For the text-containing cell, return its midpoint in [X, Y] coordinate format. 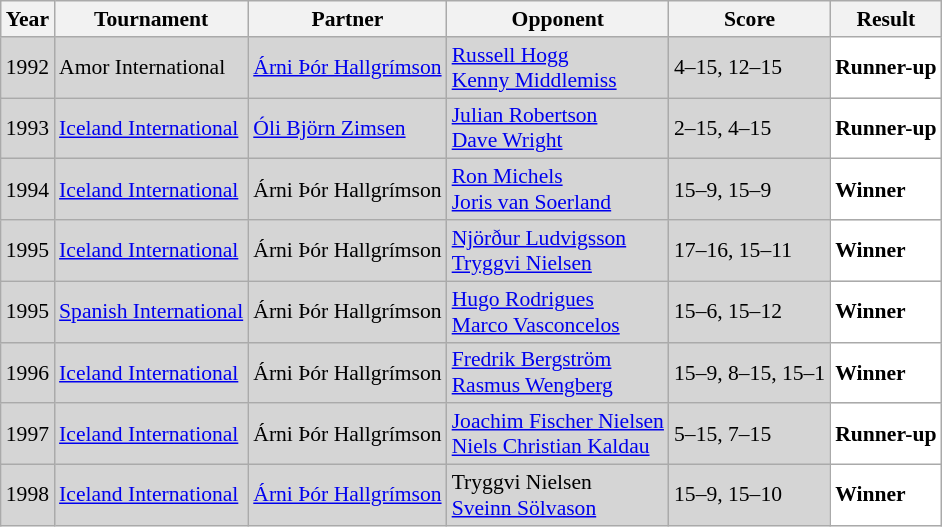
5–15, 7–15 [750, 434]
15–6, 15–12 [750, 312]
Score [750, 19]
Joachim Fischer Nielsen Niels Christian Kaldau [558, 434]
Julian Robertson Dave Wright [558, 128]
Result [886, 19]
Tournament [151, 19]
4–15, 12–15 [750, 68]
Russell Hogg Kenny Middlemiss [558, 68]
1993 [28, 128]
Óli Björn Zimsen [347, 128]
Amor International [151, 68]
Fredrik Bergström Rasmus Wengberg [558, 372]
Hugo Rodrigues Marco Vasconcelos [558, 312]
1998 [28, 496]
Tryggvi Nielsen Sveinn Sölvason [558, 496]
Njörður Ludvigsson Tryggvi Nielsen [558, 250]
1996 [28, 372]
2–15, 4–15 [750, 128]
Year [28, 19]
17–16, 15–11 [750, 250]
1992 [28, 68]
15–9, 8–15, 15–1 [750, 372]
15–9, 15–10 [750, 496]
1994 [28, 190]
Partner [347, 19]
1997 [28, 434]
Spanish International [151, 312]
Opponent [558, 19]
Ron Michels Joris van Soerland [558, 190]
15–9, 15–9 [750, 190]
